For the text-containing cell, return its midpoint in [x, y] coordinate format. 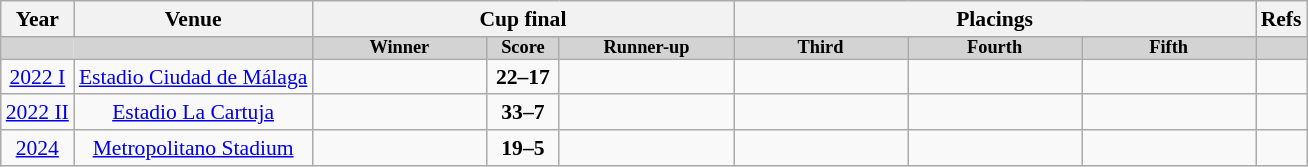
Third [821, 48]
Fourth [995, 48]
Estadio La Cartuja [194, 113]
2022 II [38, 113]
Cup final [522, 19]
Venue [194, 19]
22–17 [522, 77]
Refs [1282, 19]
Placings [995, 19]
Score [522, 48]
Winner [399, 48]
Estadio Ciudad de Málaga [194, 77]
33–7 [522, 113]
19–5 [522, 148]
2024 [38, 148]
2022 I [38, 77]
Metropolitano Stadium [194, 148]
Year [38, 19]
Fifth [1169, 48]
Runner-up [646, 48]
